Output the [x, y] coordinate of the center of the cell containing the given text.  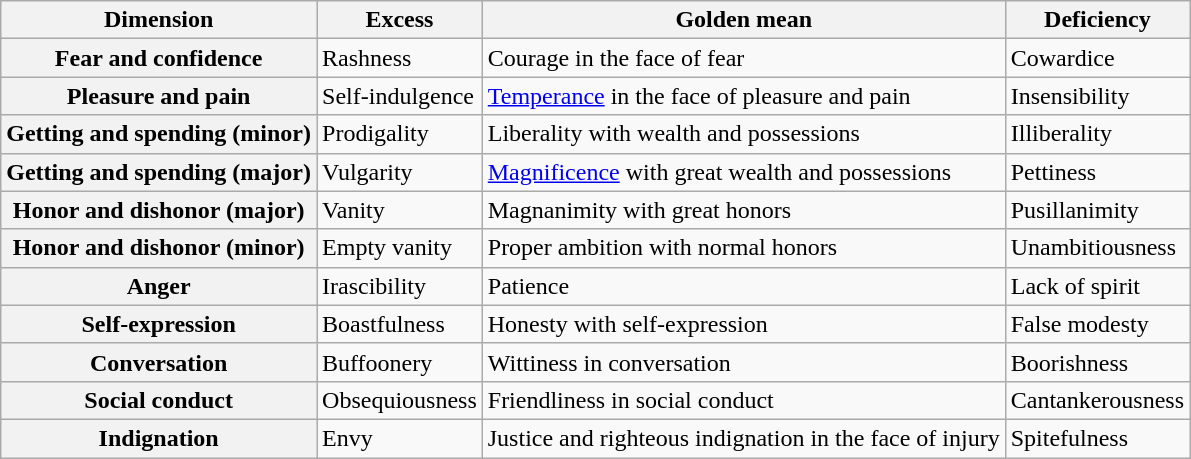
Vanity [400, 210]
Self-indulgence [400, 96]
Getting and spending (major) [159, 172]
Magnanimity with great honors [744, 210]
Prodigality [400, 134]
Honor and dishonor (major) [159, 210]
Irascibility [400, 286]
Obsequiousness [400, 400]
Deficiency [1097, 20]
Proper ambition with normal honors [744, 248]
Fear and confidence [159, 58]
Conversation [159, 362]
Justice and righteous indignation in the face of injury [744, 438]
Anger [159, 286]
Honesty with self-expression [744, 324]
Honor and dishonor (minor) [159, 248]
Empty vanity [400, 248]
Pettiness [1097, 172]
Vulgarity [400, 172]
Self-expression [159, 324]
Indignation [159, 438]
Lack of spirit [1097, 286]
Liberality with wealth and possessions [744, 134]
Excess [400, 20]
Buffoonery [400, 362]
Magnificence with great wealth and possessions [744, 172]
Envy [400, 438]
Golden mean [744, 20]
Boastfulness [400, 324]
Getting and spending (minor) [159, 134]
Patience [744, 286]
Cantankerousness [1097, 400]
Pleasure and pain [159, 96]
Illiberality [1097, 134]
Wittiness in conversation [744, 362]
Spitefulness [1097, 438]
Insensibility [1097, 96]
Courage in the face of fear [744, 58]
Rashness [400, 58]
Unambitiousness [1097, 248]
Boorishness [1097, 362]
Cowardice [1097, 58]
Pusillanimity [1097, 210]
Friendliness in social conduct [744, 400]
Dimension [159, 20]
Temperance in the face of pleasure and pain [744, 96]
False modesty [1097, 324]
Social conduct [159, 400]
